Pinpoint the cell where the given text exists, returning its (X, Y) midpoint coordinate. 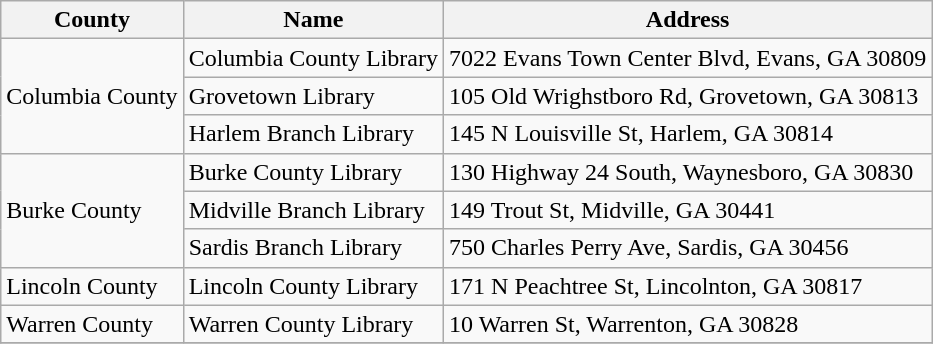
Address (688, 20)
Warren County Library (313, 324)
145 N Louisville St, Harlem, GA 30814 (688, 134)
Columbia County (92, 96)
Lincoln County Library (313, 286)
Burke County Library (313, 172)
171 N Peachtree St, Lincolnton, GA 30817 (688, 286)
Name (313, 20)
Columbia County Library (313, 58)
Burke County (92, 210)
Warren County (92, 324)
County (92, 20)
Grovetown Library (313, 96)
Midville Branch Library (313, 210)
7022 Evans Town Center Blvd, Evans, GA 30809 (688, 58)
Sardis Branch Library (313, 248)
105 Old Wrighstboro Rd, Grovetown, GA 30813 (688, 96)
149 Trout St, Midville, GA 30441 (688, 210)
Harlem Branch Library (313, 134)
750 Charles Perry Ave, Sardis, GA 30456 (688, 248)
10 Warren St, Warrenton, GA 30828 (688, 324)
Lincoln County (92, 286)
130 Highway 24 South, Waynesboro, GA 30830 (688, 172)
